Return the (X, Y) coordinate for the center point of the cell that contains the specified text.  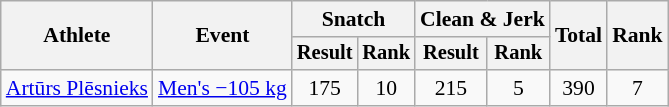
Athlete (77, 36)
5 (518, 88)
Event (222, 36)
Men's −105 kg (222, 88)
175 (325, 88)
Artūrs Plēsnieks (77, 88)
Total (578, 36)
390 (578, 88)
7 (638, 88)
Clean & Jerk (482, 19)
215 (451, 88)
Snatch (354, 19)
10 (386, 88)
